Detect which cell encompasses the target text, then output its [X, Y] center coordinate. 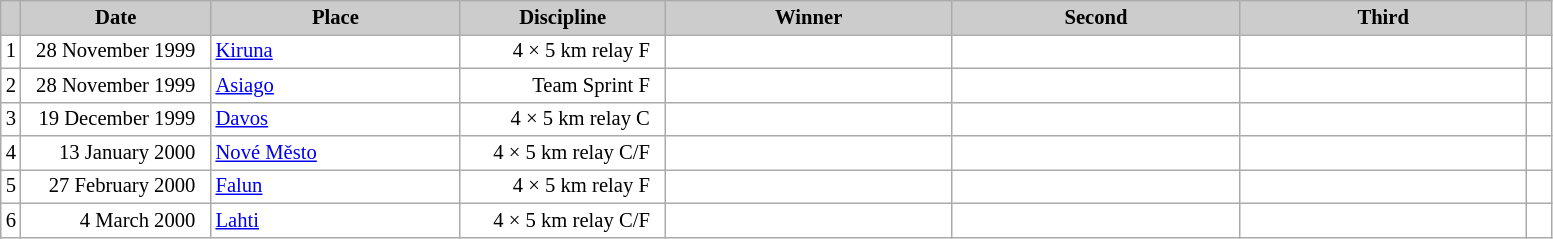
Third [1384, 17]
4 March 2000 [116, 220]
Place [336, 17]
Davos [336, 119]
3 [11, 119]
1 [11, 51]
Winner [808, 17]
2 [11, 85]
Nové Město [336, 153]
Team Sprint F [562, 85]
27 February 2000 [116, 186]
19 December 1999 [116, 119]
Date [116, 17]
Lahti [336, 220]
Discipline [562, 17]
Second [1096, 17]
13 January 2000 [116, 153]
Falun [336, 186]
Asiago [336, 85]
6 [11, 220]
4 × 5 km relay C [562, 119]
5 [11, 186]
Kiruna [336, 51]
4 [11, 153]
